Pinpoint the cell where the given text exists, returning its [X, Y] midpoint coordinate. 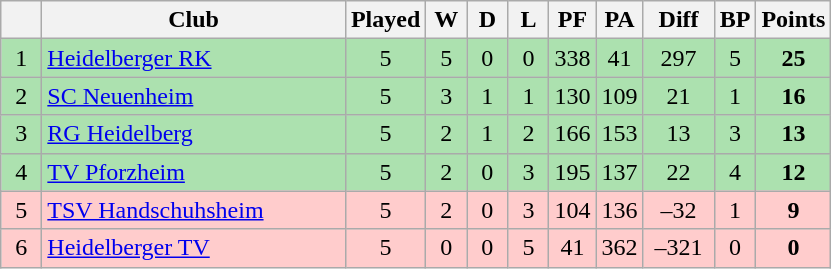
–321 [678, 248]
104 [572, 210]
153 [620, 134]
Points [794, 20]
16 [794, 96]
Heidelberger RK [194, 58]
12 [794, 172]
338 [572, 58]
TSV Handschuhsheim [194, 210]
22 [678, 172]
PF [572, 20]
D [488, 20]
362 [620, 248]
166 [572, 134]
25 [794, 58]
BP [735, 20]
195 [572, 172]
Diff [678, 20]
Club [194, 20]
297 [678, 58]
Played [385, 20]
SC Neuenheim [194, 96]
6 [22, 248]
PA [620, 20]
136 [620, 210]
–32 [678, 210]
W [446, 20]
TV Pforzheim [194, 172]
9 [794, 210]
137 [620, 172]
Heidelberger TV [194, 248]
RG Heidelberg [194, 134]
109 [620, 96]
130 [572, 96]
21 [678, 96]
L [528, 20]
